Extract the (X, Y) coordinate from the center of the cell holding the provided text.  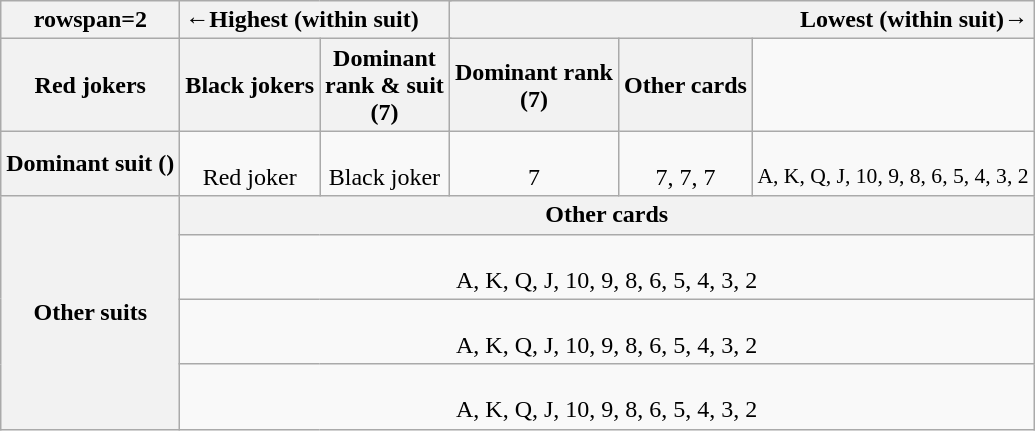
Dominant rank(7) (534, 85)
Black jokers (250, 85)
Dominant suit () (90, 164)
Red jokers (90, 85)
←Highest (within suit) (315, 20)
Dominantrank & suit(7) (385, 85)
Black joker (385, 164)
7, 7, 7 (685, 164)
7 (534, 164)
Lowest (within suit)→ (741, 20)
rowspan=2 (90, 20)
Other suits (90, 312)
Red joker (250, 164)
